Scan for the cell matching the given text and deliver its [X, Y] coordinate at center. 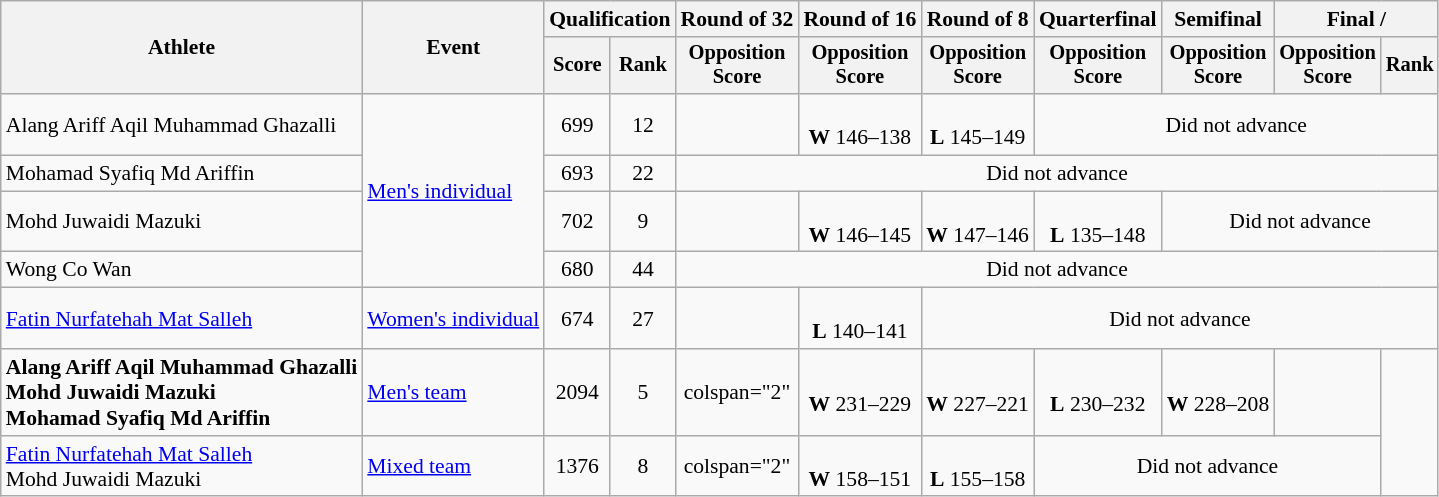
Qualification [610, 19]
Mohd Juwaidi Mazuki [182, 222]
44 [642, 270]
Round of 16 [860, 19]
Alang Ariff Aqil Muhammad GhazalliMohd Juwaidi MazukiMohamad Syafiq Md Ariffin [182, 392]
693 [577, 174]
W 146–138 [860, 124]
1376 [577, 466]
Event [453, 48]
L 135–148 [1098, 222]
L 145–149 [978, 124]
Wong Co Wan [182, 270]
680 [577, 270]
Mohamad Syafiq Md Ariffin [182, 174]
L 140–141 [860, 318]
W 227–221 [978, 392]
W 147–146 [978, 222]
W 228–208 [1218, 392]
8 [642, 466]
22 [642, 174]
L 230–232 [1098, 392]
Mixed team [453, 466]
W 231–229 [860, 392]
Quarterfinal [1098, 19]
Fatin Nurfatehah Mat Salleh [182, 318]
Men's individual [453, 191]
Semifinal [1218, 19]
W 146–145 [860, 222]
L 155–158 [978, 466]
674 [577, 318]
Athlete [182, 48]
702 [577, 222]
Round of 32 [738, 19]
Final / [1356, 19]
9 [642, 222]
2094 [577, 392]
27 [642, 318]
Fatin Nurfatehah Mat SallehMohd Juwaidi Mazuki [182, 466]
699 [577, 124]
W 158–151 [860, 466]
Alang Ariff Aqil Muhammad Ghazalli [182, 124]
Round of 8 [978, 19]
5 [642, 392]
Score [577, 66]
Men's team [453, 392]
12 [642, 124]
Women's individual [453, 318]
